For the text-containing cell, return its midpoint in [x, y] coordinate format. 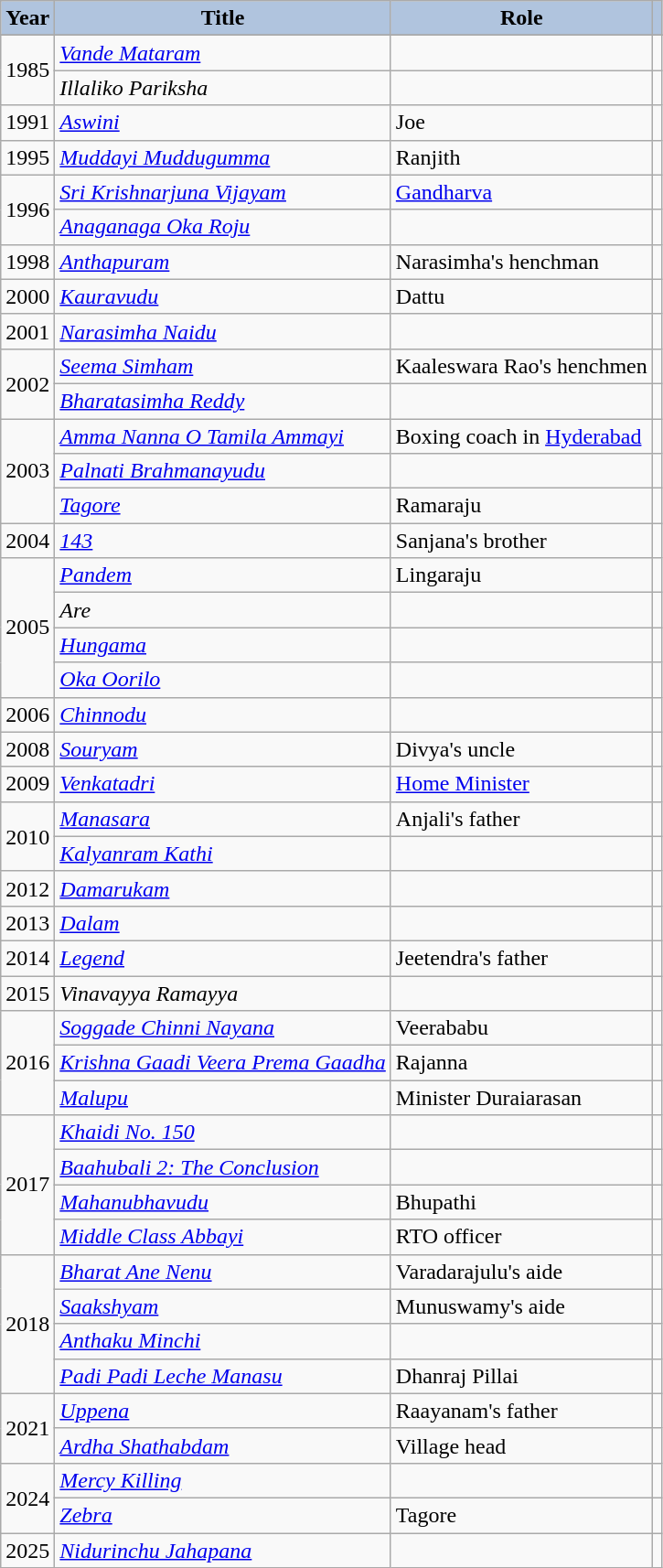
1991 [27, 123]
Baahubali 2: The Conclusion [223, 1167]
Rajanna [521, 1063]
Lingaraju [521, 575]
2016 [27, 1063]
Middle Class Abbayi [223, 1237]
Vande Mataram [223, 53]
Aswini [223, 123]
2002 [27, 383]
Narasimha Naidu [223, 331]
Anaganaga Oka Roju [223, 227]
Saakshyam [223, 1306]
Anthaku Minchi [223, 1341]
Boxing coach in Hyderabad [521, 436]
2008 [27, 749]
Sri Krishnarjuna Vijayam [223, 192]
Dhanraj Pillai [521, 1376]
Bharatasimha Reddy [223, 401]
Narasimha's henchman [521, 262]
Oka Oorilo [223, 680]
2024 [27, 1498]
Dalam [223, 923]
2006 [27, 714]
Dattu [521, 296]
Amma Nanna O Tamila Ammayi [223, 436]
2014 [27, 958]
Mercy Killing [223, 1480]
Venkatadri [223, 784]
2005 [27, 628]
Padi Padi Leche Manasu [223, 1376]
2012 [27, 888]
Damarukam [223, 888]
Souryam [223, 749]
1985 [27, 70]
Kaaleswara Rao's henchmen [521, 366]
Minister Duraiarasan [521, 1098]
2000 [27, 296]
Divya's uncle [521, 749]
2010 [27, 836]
Krishna Gaadi Veera Prema Gaadha [223, 1063]
Home Minister [521, 784]
Manasara [223, 819]
Joe [521, 123]
Anthapuram [223, 262]
Ranjith [521, 157]
Anjali's father [521, 819]
Kalyanram Kathi [223, 854]
1998 [27, 262]
Palnati Brahmanayudu [223, 471]
1995 [27, 157]
2001 [27, 331]
Jeetendra's father [521, 958]
Uppena [223, 1411]
Varadarajulu's aide [521, 1272]
Khaidi No. 150 [223, 1133]
Year [27, 18]
Are [223, 610]
Illaliko Pariksha [223, 88]
Muddayi Muddugumma [223, 157]
Chinnodu [223, 714]
Zebra [223, 1515]
2003 [27, 471]
Sanjana's brother [521, 541]
2009 [27, 784]
Vinavayya Ramayya [223, 993]
2017 [27, 1185]
Seema Simham [223, 366]
Title [223, 18]
Munuswamy's aide [521, 1306]
Hungama [223, 645]
Mahanubhavudu [223, 1202]
2018 [27, 1324]
Village head [521, 1445]
Ramaraju [521, 506]
2013 [27, 923]
Bhupathi [521, 1202]
Nidurinchu Jahapana [223, 1551]
1996 [27, 209]
Veerababu [521, 1028]
Raayanam's father [521, 1411]
Kauravudu [223, 296]
2004 [27, 541]
RTO officer [521, 1237]
Legend [223, 958]
Ardha Shathabdam [223, 1445]
2025 [27, 1551]
Malupu [223, 1098]
Soggade Chinni Nayana [223, 1028]
143 [223, 541]
2015 [27, 993]
Role [521, 18]
2021 [27, 1428]
Gandharva [521, 192]
Bharat Ane Nenu [223, 1272]
Pandem [223, 575]
